Scan for the cell matching the given text and deliver its (X, Y) coordinate at center. 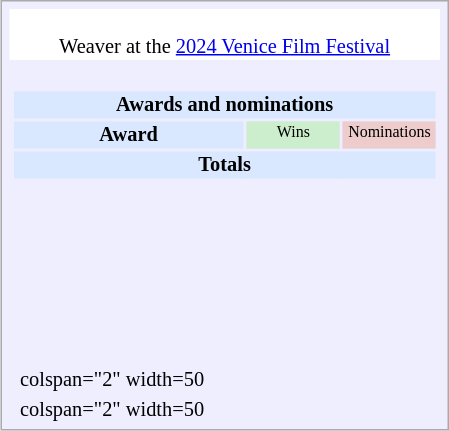
Awards and nominations (224, 104)
Totals (224, 164)
Awards and nominations Award Wins Nominations Totals (225, 213)
Nominations (390, 134)
Weaver at the 2024 Venice Film Festival (225, 34)
Wins (294, 134)
Award (128, 134)
